Capture the cell that displays the provided text and extract its [x, y] central coordinate. 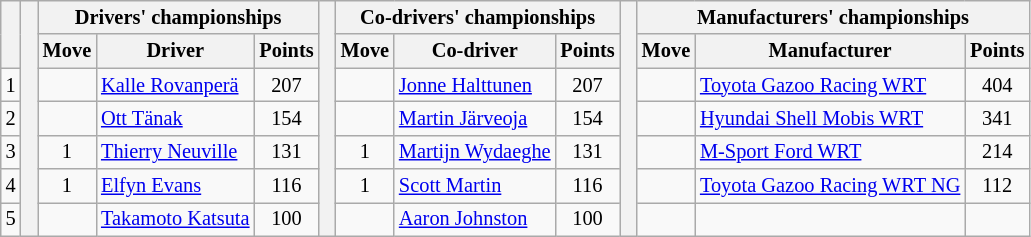
Kalle Rovanperä [175, 85]
341 [997, 118]
4 [11, 186]
Co-drivers' championships [478, 17]
Drivers' championships [178, 17]
2 [11, 118]
3 [11, 152]
Thierry Neuville [175, 152]
Scott Martin [475, 186]
214 [997, 152]
Driver [175, 51]
Toyota Gazoo Racing WRT NG [830, 186]
M-Sport Ford WRT [830, 152]
Co-driver [475, 51]
Martin Järveoja [475, 118]
Manufacturer [830, 51]
Martijn Wydaeghe [475, 152]
Aaron Johnston [475, 219]
5 [11, 219]
Elfyn Evans [175, 186]
112 [997, 186]
404 [997, 85]
Hyundai Shell Mobis WRT [830, 118]
Ott Tänak [175, 118]
Takamoto Katsuta [175, 219]
Jonne Halttunen [475, 85]
Toyota Gazoo Racing WRT [830, 85]
Manufacturers' championships [834, 17]
